Return (x, y) of the center of cell containing provided text 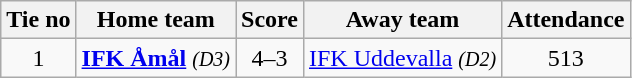
Attendance (566, 20)
Tie no (38, 20)
Away team (402, 20)
1 (38, 58)
Score (270, 20)
4–3 (270, 58)
513 (566, 58)
IFK Åmål (D3) (156, 58)
IFK Uddevalla (D2) (402, 58)
Home team (156, 20)
